Scan for the cell matching the given text and deliver its (x, y) coordinate at center. 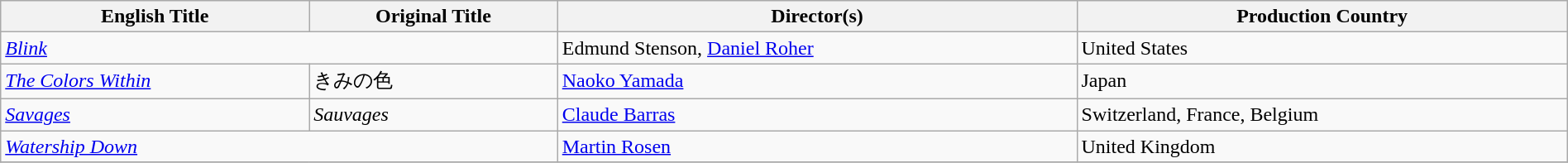
English Title (155, 17)
Claude Barras (817, 114)
Edmund Stenson, Daniel Roher (817, 48)
The Colors Within (155, 81)
United States (1322, 48)
Watership Down (280, 146)
きみの色 (433, 81)
Switzerland, France, Belgium (1322, 114)
Naoko Yamada (817, 81)
Sauvages (433, 114)
United Kingdom (1322, 146)
Savages (155, 114)
Blink (280, 48)
Original Title (433, 17)
Martin Rosen (817, 146)
Production Country (1322, 17)
Director(s) (817, 17)
Japan (1322, 81)
